Provide the [X, Y] coordinate of the cell's center where the given text is located.  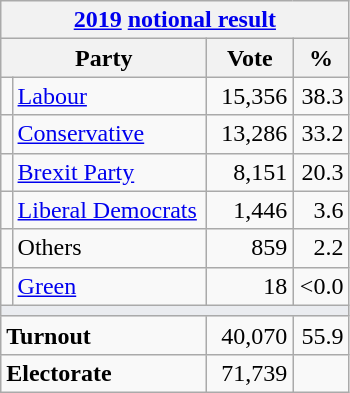
% [321, 58]
1,446 [250, 210]
40,070 [250, 335]
Labour [110, 96]
Green [110, 286]
Vote [250, 58]
Others [110, 248]
15,356 [250, 96]
20.3 [321, 172]
33.2 [321, 134]
13,286 [250, 134]
71,739 [250, 373]
Electorate [104, 373]
Turnout [104, 335]
55.9 [321, 335]
Conservative [110, 134]
Liberal Democrats [110, 210]
18 [250, 286]
2019 notional result [175, 20]
<0.0 [321, 286]
8,151 [250, 172]
3.6 [321, 210]
859 [250, 248]
2.2 [321, 248]
Brexit Party [110, 172]
Party [104, 58]
38.3 [321, 96]
